Capture the cell that displays the provided text and extract its (X, Y) central coordinate. 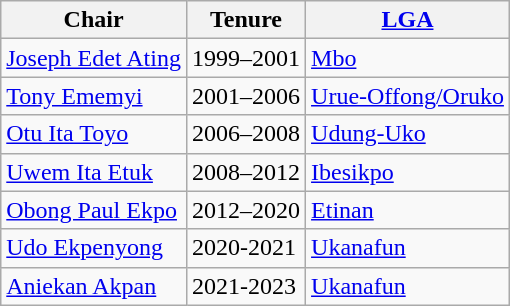
LGA (408, 20)
1999–2001 (246, 58)
Udo Ekpenyong (94, 248)
2006–2008 (246, 134)
Etinan (408, 210)
Ibesikpo (408, 172)
Joseph Edet Ating (94, 58)
Chair (94, 20)
2020-2021 (246, 248)
Urue-Offong/Oruko (408, 96)
Udung-Uko (408, 134)
Mbo (408, 58)
2021-2023 (246, 286)
Tenure (246, 20)
2008–2012 (246, 172)
Otu Ita Toyo (94, 134)
Obong Paul Ekpo (94, 210)
Uwem Ita Etuk (94, 172)
2012–2020 (246, 210)
2001–2006 (246, 96)
Aniekan Akpan (94, 286)
Tony Ememyi (94, 96)
